Search for the cell housing the specified text and yield its [x, y] center coordinate. 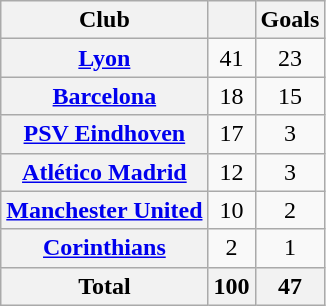
41 [232, 58]
Goals [290, 20]
100 [232, 286]
Club [104, 20]
1 [290, 248]
23 [290, 58]
Total [104, 286]
17 [232, 134]
47 [290, 286]
Corinthians [104, 248]
15 [290, 96]
18 [232, 96]
Barcelona [104, 96]
10 [232, 210]
Lyon [104, 58]
PSV Eindhoven [104, 134]
Atlético Madrid [104, 172]
Manchester United [104, 210]
12 [232, 172]
